For the text-containing cell, return its midpoint in [x, y] coordinate format. 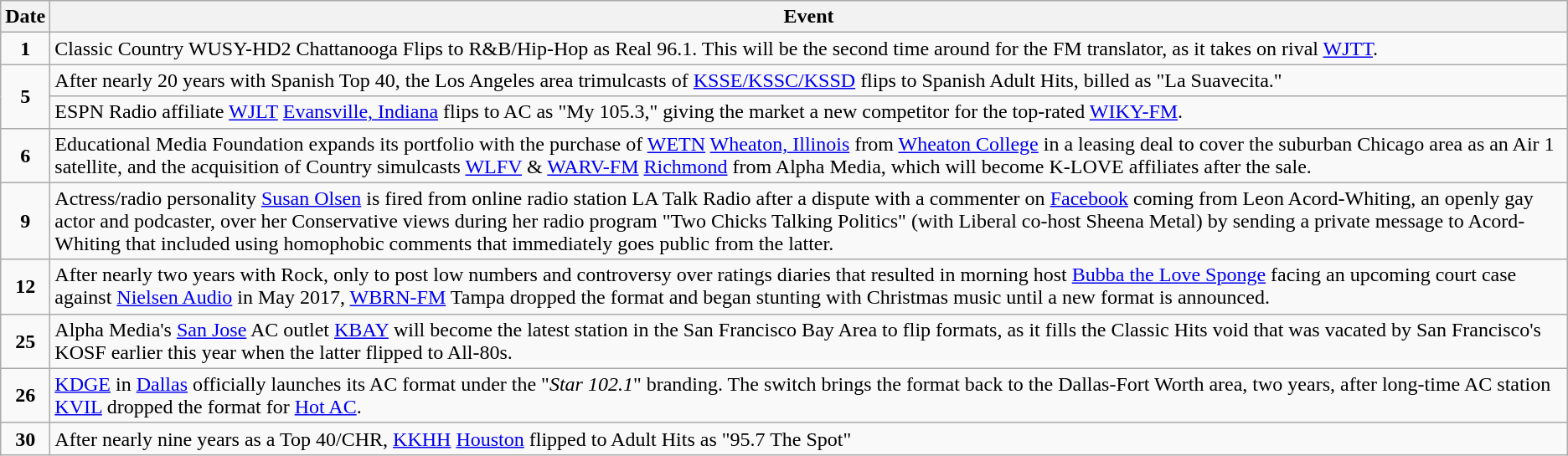
1 [25, 49]
6 [25, 156]
After nearly nine years as a Top 40/CHR, KKHH Houston flipped to Adult Hits as "95.7 The Spot" [809, 438]
Date [25, 17]
Event [809, 17]
ESPN Radio affiliate WJLT Evansville, Indiana flips to AC as "My 105.3," giving the market a new competitor for the top-rated WIKY-FM. [809, 112]
9 [25, 221]
After nearly 20 years with Spanish Top 40, the Los Angeles area trimulcasts of KSSE/KSSC/KSSD flips to Spanish Adult Hits, billed as "La Suavecita." [809, 80]
30 [25, 438]
12 [25, 286]
25 [25, 341]
26 [25, 395]
5 [25, 96]
